Return [X, Y] of the center of cell containing provided text 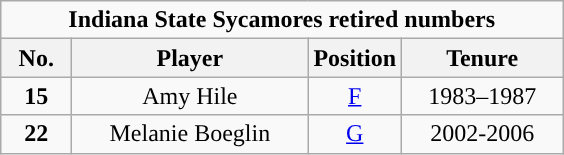
Position [355, 58]
Melanie Boeglin [190, 134]
G [355, 134]
Amy Hile [190, 96]
22 [36, 134]
No. [36, 58]
Indiana State Sycamores retired numbers [282, 20]
15 [36, 96]
1983–1987 [482, 96]
Tenure [482, 58]
2002-2006 [482, 134]
Player [190, 58]
F [355, 96]
